Find where the given text appears and provide that cell's center as [x, y] coordinate. 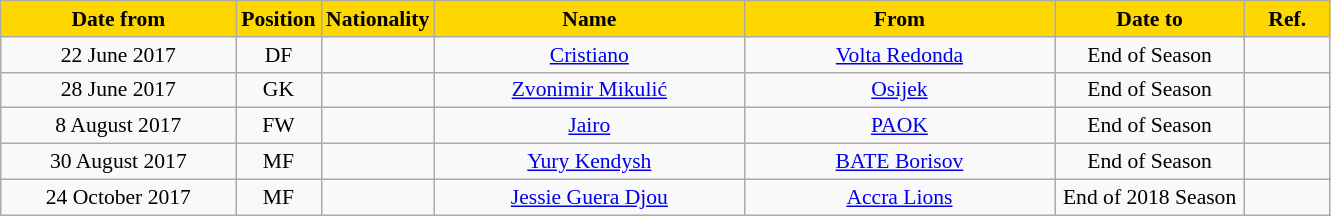
8 August 2017 [118, 126]
30 August 2017 [118, 162]
End of 2018 Season [1150, 197]
From [899, 19]
Osijek [899, 90]
Jessie Guera Djou [589, 197]
22 June 2017 [118, 55]
Cristiano [589, 55]
PAOK [899, 126]
Accra Lions [899, 197]
Ref. [1288, 19]
24 October 2017 [118, 197]
Nationality [378, 19]
Zvonimir Mikulić [589, 90]
Jairo [589, 126]
Position [278, 19]
DF [278, 55]
GK [278, 90]
Name [589, 19]
Date from [118, 19]
28 June 2017 [118, 90]
Yury Kendysh [589, 162]
FW [278, 126]
Date to [1150, 19]
Volta Redonda [899, 55]
BATE Borisov [899, 162]
